Capture the cell that displays the provided text and extract its (X, Y) central coordinate. 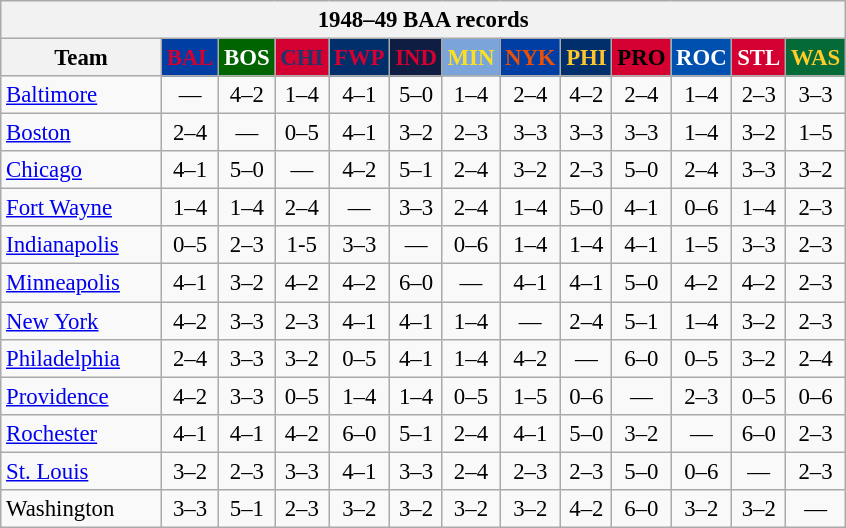
Fort Wayne (82, 208)
St. Louis (82, 471)
Philadelphia (82, 358)
Chicago (82, 170)
Washington (82, 509)
PHI (586, 58)
WAS (816, 58)
Rochester (82, 433)
ROC (702, 58)
IND (416, 58)
NYK (530, 58)
Minneapolis (82, 283)
BOS (247, 58)
STL (759, 58)
Indianapolis (82, 245)
MIN (470, 58)
Providence (82, 396)
Team (82, 58)
Boston (82, 133)
Baltimore (82, 95)
1-5 (302, 245)
PRO (642, 58)
1948–49 BAA records (424, 20)
New York (82, 321)
CHI (302, 58)
BAL (190, 58)
FWP (360, 58)
